Scan for the cell matching the given text and deliver its [X, Y] coordinate at center. 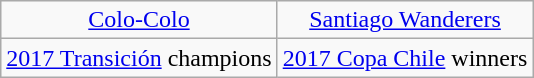
2017 Transición champions [139, 58]
2017 Copa Chile winners [405, 58]
Santiago Wanderers [405, 20]
Colo-Colo [139, 20]
